From the cell containing the given text, extract its center point as [X, Y] coordinate. 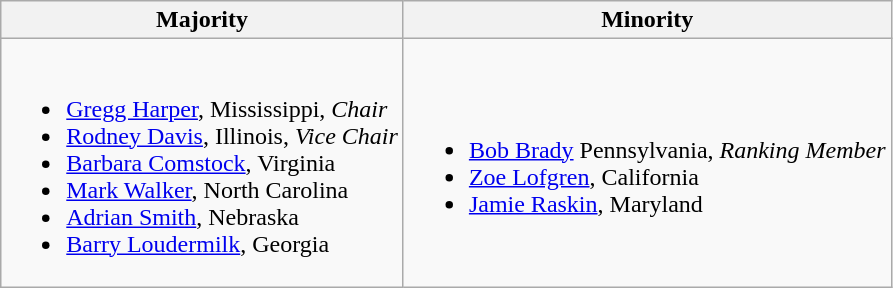
Minority [647, 20]
Bob Brady Pennsylvania, Ranking MemberZoe Lofgren, CaliforniaJamie Raskin, Maryland [647, 163]
Majority [202, 20]
